Identify which cell holds the provided text, then report its [X, Y] central coordinate. 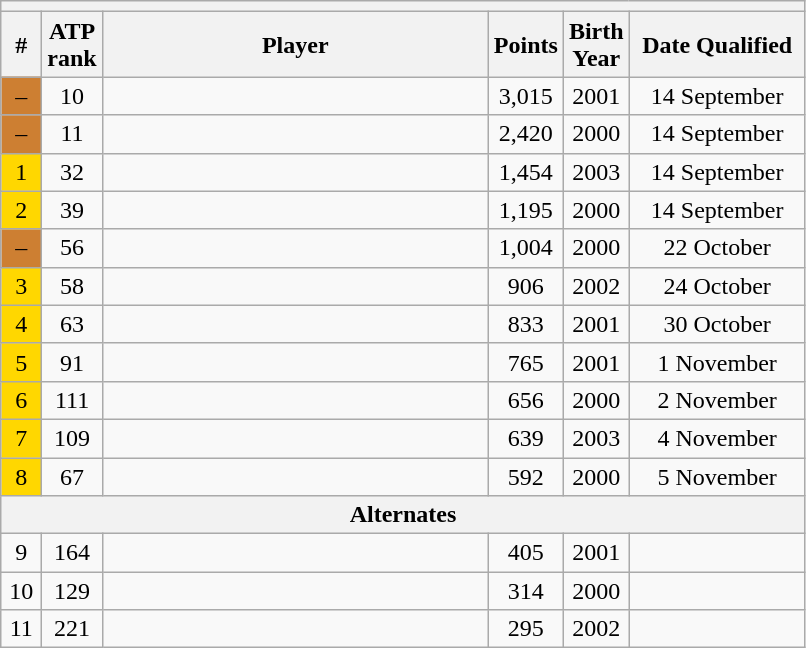
3,015 [526, 96]
1,195 [526, 210]
Player [295, 44]
30 October [717, 324]
2 [22, 210]
56 [72, 248]
111 [72, 400]
129 [72, 591]
164 [72, 553]
592 [526, 477]
6 [22, 400]
Alternates [403, 515]
Date Qualified [717, 44]
Birth Year [596, 44]
109 [72, 438]
656 [526, 400]
7 [22, 438]
5 [22, 362]
405 [526, 553]
1,004 [526, 248]
8 [22, 477]
ATP rank [72, 44]
833 [526, 324]
67 [72, 477]
2 November [717, 400]
39 [72, 210]
91 [72, 362]
314 [526, 591]
58 [72, 286]
3 [22, 286]
295 [526, 629]
5 November [717, 477]
9 [22, 553]
765 [526, 362]
32 [72, 172]
24 October [717, 286]
63 [72, 324]
221 [72, 629]
# [22, 44]
906 [526, 286]
1,454 [526, 172]
1 [22, 172]
639 [526, 438]
4 November [717, 438]
Points [526, 44]
22 October [717, 248]
1 November [717, 362]
4 [22, 324]
2,420 [526, 134]
